From the cell containing the given text, extract its center point as [X, Y] coordinate. 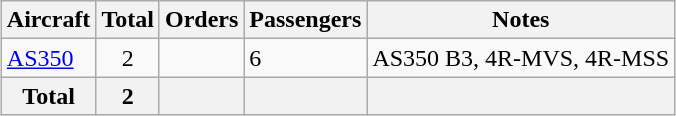
AS350 [48, 58]
Orders [201, 20]
AS350 B3, 4R-MVS, 4R-MSS [521, 58]
Aircraft [48, 20]
Notes [521, 20]
Passengers [306, 20]
6 [306, 58]
